Extract the [X, Y] coordinate from the center of the cell holding the provided text.  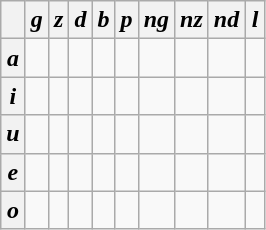
nz [192, 20]
i [13, 96]
g [36, 20]
b [104, 20]
l [256, 20]
e [13, 172]
a [13, 58]
d [80, 20]
p [126, 20]
ng [156, 20]
z [58, 20]
o [13, 210]
u [13, 134]
nd [226, 20]
